Pinpoint the cell where the given text exists, returning its [X, Y] midpoint coordinate. 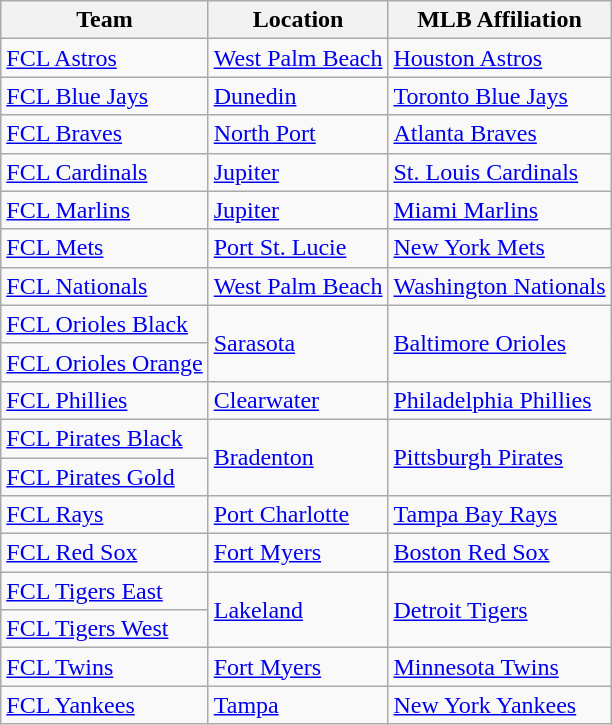
Detroit Tigers [500, 610]
FCL Astros [104, 58]
FCL Twins [104, 667]
Toronto Blue Jays [500, 96]
Baltimore Orioles [500, 343]
FCL Marlins [104, 210]
FCL Blue Jays [104, 96]
FCL Tigers East [104, 591]
Lakeland [298, 610]
FCL Braves [104, 134]
New York Mets [500, 248]
Clearwater [298, 400]
FCL Tigers West [104, 629]
Port Charlotte [298, 515]
Location [298, 20]
Atlanta Braves [500, 134]
Bradenton [298, 457]
FCL Mets [104, 248]
Miami Marlins [500, 210]
Minnesota Twins [500, 667]
FCL Orioles Orange [104, 362]
FCL Cardinals [104, 172]
FCL Rays [104, 515]
St. Louis Cardinals [500, 172]
Dunedin [298, 96]
Houston Astros [500, 58]
New York Yankees [500, 705]
FCL Phillies [104, 400]
FCL Yankees [104, 705]
FCL Nationals [104, 286]
Port St. Lucie [298, 248]
North Port [298, 134]
FCL Red Sox [104, 553]
FCL Orioles Black [104, 324]
FCL Pirates Gold [104, 477]
Washington Nationals [500, 286]
Pittsburgh Pirates [500, 457]
Sarasota [298, 343]
FCL Pirates Black [104, 438]
Boston Red Sox [500, 553]
Team [104, 20]
Tampa Bay Rays [500, 515]
Tampa [298, 705]
Philadelphia Phillies [500, 400]
MLB Affiliation [500, 20]
